Provide the (X, Y) coordinate of the cell's center where the given text is located.  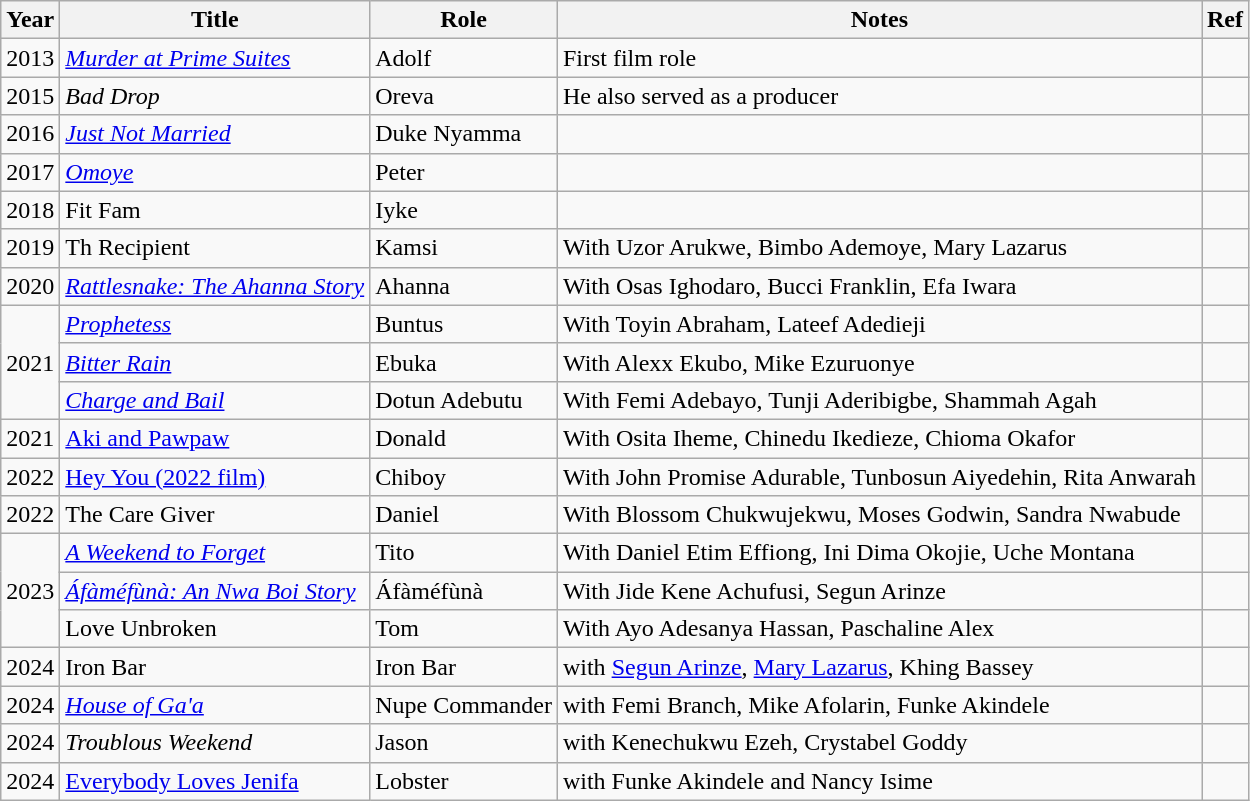
Bad Drop (215, 96)
With Toyin Abraham, Lateef Adedieji (879, 324)
Kamsi (464, 248)
With Osas Ighodaro, Bucci Franklin, Efa Iwara (879, 286)
Notes (879, 20)
Role (464, 20)
2015 (30, 96)
Jason (464, 743)
Rattlesnake: The Ahanna Story (215, 286)
2020 (30, 286)
Just Not Married (215, 134)
Troublous Weekend (215, 743)
A Weekend to Forget (215, 553)
Áfàméfùnà: An Nwa Boi Story (215, 591)
2013 (30, 58)
Adolf (464, 58)
Áfàméfùnà (464, 591)
Tom (464, 629)
Peter (464, 172)
with Femi Branch, Mike Afolarin, Funke Akindele (879, 705)
He also served as a producer (879, 96)
Iyke (464, 210)
With Daniel Etim Effiong, Ini Dima Okojie, Uche Montana (879, 553)
Tito (464, 553)
2023 (30, 591)
2016 (30, 134)
Charge and Bail (215, 400)
Nupe Commander (464, 705)
With Uzor Arukwe, Bimbo Ademoye, Mary Lazarus (879, 248)
Aki and Pawpaw (215, 438)
Ahanna (464, 286)
Murder at Prime Suites (215, 58)
Love Unbroken (215, 629)
The Care Giver (215, 515)
With Jide Kene Achufusi, Segun Arinze (879, 591)
Th Recipient (215, 248)
Ebuka (464, 362)
Lobster (464, 781)
With Ayo Adesanya Hassan, Paschaline Alex (879, 629)
Oreva (464, 96)
with Segun Arinze, Mary Lazarus, Khing Bassey (879, 667)
Ref (1226, 20)
Daniel (464, 515)
Duke Nyamma (464, 134)
Donald (464, 438)
With Osita Iheme, Chinedu Ikedieze, Chioma Okafor (879, 438)
Buntus (464, 324)
2019 (30, 248)
House of Ga'a (215, 705)
Fit Fam (215, 210)
Prophetess (215, 324)
with Funke Akindele and Nancy Isime (879, 781)
With Femi Adebayo, Tunji Aderibigbe, Shammah Agah (879, 400)
Dotun Adebutu (464, 400)
Year (30, 20)
2017 (30, 172)
With Alexx Ekubo, Mike Ezuruonye (879, 362)
Everybody Loves Jenifa (215, 781)
With Blossom Chukwujekwu, Moses Godwin, Sandra Nwabude (879, 515)
Chiboy (464, 477)
First film role (879, 58)
Bitter Rain (215, 362)
Omoye (215, 172)
2018 (30, 210)
Title (215, 20)
Hey You (2022 film) (215, 477)
With John Promise Adurable, Tunbosun Aiyedehin, Rita Anwarah (879, 477)
with Kenechukwu Ezeh, Crystabel Goddy (879, 743)
